Return the [X, Y] coordinate for the center point of the cell that contains the specified text.  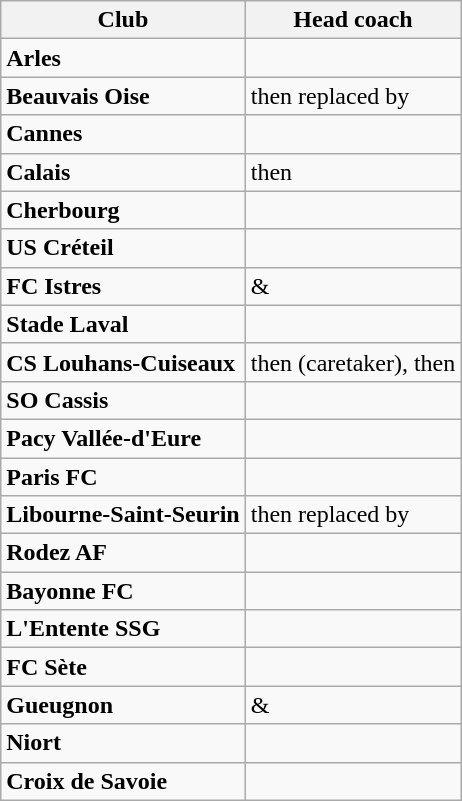
Rodez AF [123, 553]
CS Louhans-Cuiseaux [123, 362]
Stade Laval [123, 324]
Croix de Savoie [123, 781]
US Créteil [123, 248]
Cannes [123, 134]
Pacy Vallée-d'Eure [123, 438]
Arles [123, 58]
then [353, 172]
Libourne-Saint-Seurin [123, 515]
Calais [123, 172]
Cherbourg [123, 210]
Niort [123, 743]
FC Istres [123, 286]
FC Sète [123, 667]
Paris FC [123, 477]
L'Entente SSG [123, 629]
SO Cassis [123, 400]
Club [123, 20]
Bayonne FC [123, 591]
Gueugnon [123, 705]
Beauvais Oise [123, 96]
Head coach [353, 20]
then (caretaker), then [353, 362]
